Return the [X, Y] coordinate for the center point of the cell that contains the specified text.  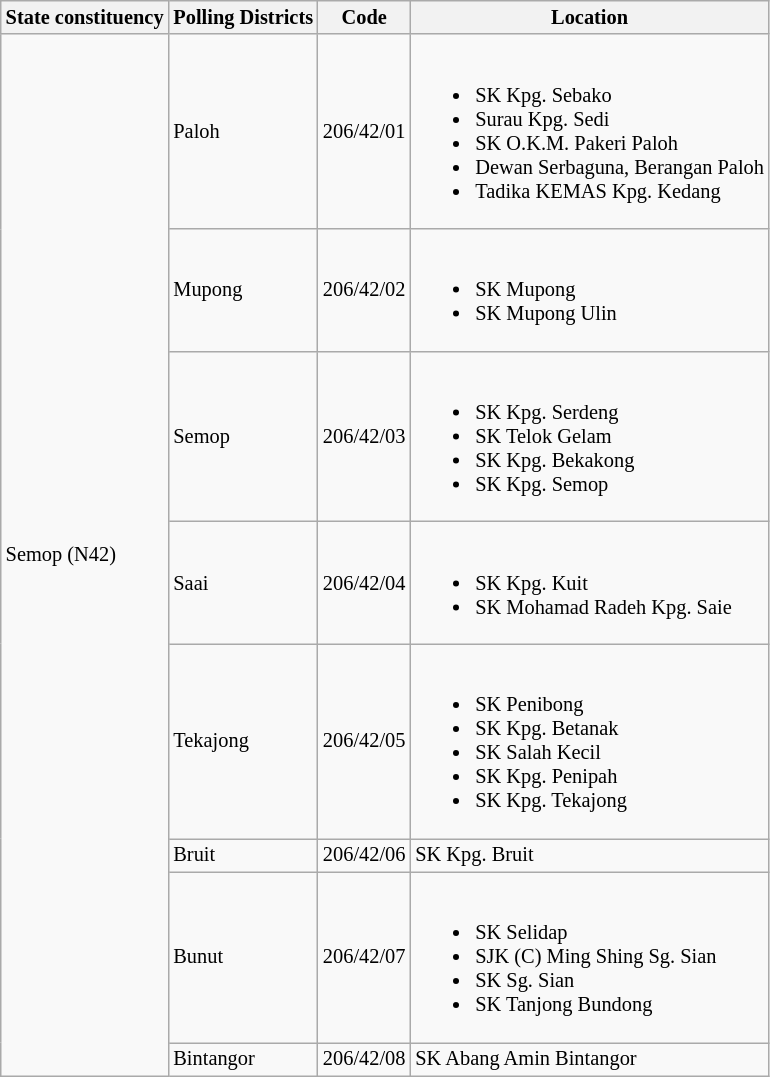
Bunut [243, 957]
Tekajong [243, 741]
206/42/06 [364, 855]
SK Kpg. SerdengSK Telok GelamSK Kpg. BekakongSK Kpg. Semop [589, 436]
Saai [243, 582]
Code [364, 17]
SK Kpg. KuitSK Mohamad Radeh Kpg. Saie [589, 582]
SK SelidapSJK (C) Ming Shing Sg. SianSK Sg. SianSK Tanjong Bundong [589, 957]
SK MupongSK Mupong Ulin [589, 289]
Semop (N42) [85, 555]
206/42/03 [364, 436]
Location [589, 17]
SK Abang Amin Bintangor [589, 1059]
Bintangor [243, 1059]
Semop [243, 436]
206/42/05 [364, 741]
SK PenibongSK Kpg. BetanakSK Salah KecilSK Kpg. PenipahSK Kpg. Tekajong [589, 741]
State constituency [85, 17]
Paloh [243, 131]
SK Kpg. SebakoSurau Kpg. SediSK O.K.M. Pakeri PalohDewan Serbaguna, Berangan PalohTadika KEMAS Kpg. Kedang [589, 131]
206/42/02 [364, 289]
206/42/07 [364, 957]
Bruit [243, 855]
SK Kpg. Bruit [589, 855]
206/42/08 [364, 1059]
Polling Districts [243, 17]
206/42/04 [364, 582]
Mupong [243, 289]
206/42/01 [364, 131]
